Detect which cell encompasses the target text, then output its [x, y] center coordinate. 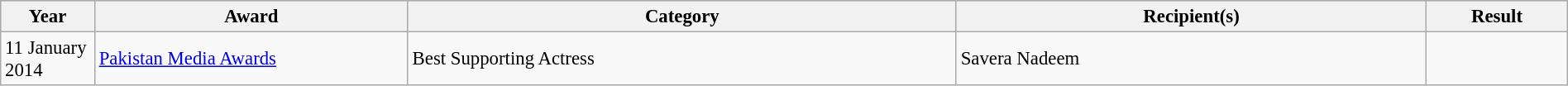
Result [1497, 17]
Award [251, 17]
Pakistan Media Awards [251, 60]
Category [681, 17]
Year [48, 17]
Savera Nadeem [1191, 60]
Recipient(s) [1191, 17]
Best Supporting Actress [681, 60]
11 January 2014 [48, 60]
